Output the [x, y] coordinate of the center of the cell containing the given text.  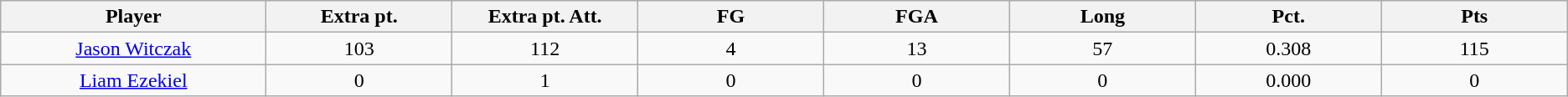
FGA [916, 17]
FG [731, 17]
Jason Witczak [134, 48]
103 [359, 48]
4 [731, 48]
Pts [1474, 17]
Extra pt. [359, 17]
Pct. [1288, 17]
1 [545, 80]
57 [1102, 48]
Long [1102, 17]
112 [545, 48]
Extra pt. Att. [545, 17]
0.308 [1288, 48]
Player [134, 17]
115 [1474, 48]
Liam Ezekiel [134, 80]
0.000 [1288, 80]
13 [916, 48]
